Output the (x, y) coordinate of the center of the cell containing the given text.  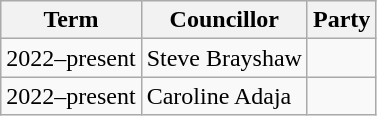
Party (341, 20)
Caroline Adaja (224, 96)
Councillor (224, 20)
Term (71, 20)
Steve Brayshaw (224, 58)
